Return the [x, y] coordinate for the center point of the cell that contains the specified text.  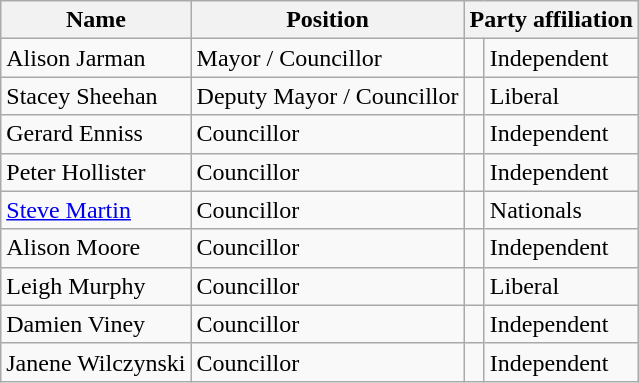
Peter Hollister [96, 172]
Nationals [561, 210]
Deputy Mayor / Councillor [328, 96]
Mayor / Councillor [328, 58]
Party affiliation [551, 20]
Gerard Enniss [96, 134]
Alison Moore [96, 248]
Damien Viney [96, 324]
Janene Wilczynski [96, 362]
Name [96, 20]
Leigh Murphy [96, 286]
Alison Jarman [96, 58]
Steve Martin [96, 210]
Stacey Sheehan [96, 96]
Position [328, 20]
